Find where the given text appears and provide that cell's center as [X, Y] coordinate. 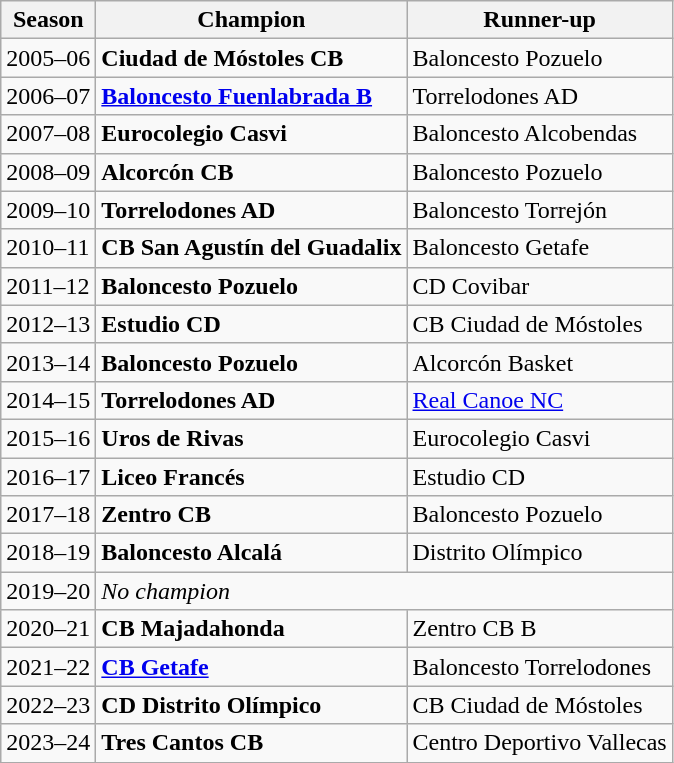
Zentro CB [252, 515]
Tres Cantos CB [252, 743]
Baloncesto Torrejón [540, 210]
Champion [252, 20]
2011–12 [48, 286]
2014–15 [48, 400]
CB Majadahonda [252, 629]
Real Canoe NC [540, 400]
No champion [384, 591]
Baloncesto Fuenlabrada B [252, 96]
Liceo Francés [252, 477]
CD Covibar [540, 286]
2015–16 [48, 438]
2005–06 [48, 58]
2012–13 [48, 324]
2010–11 [48, 248]
Baloncesto Torrelodones [540, 667]
2019–20 [48, 591]
Zentro CB B [540, 629]
2008–09 [48, 172]
2016–17 [48, 477]
2006–07 [48, 96]
Season [48, 20]
Distrito Olímpico [540, 553]
Centro Deportivo Vallecas [540, 743]
Alcorcón Basket [540, 362]
2021–22 [48, 667]
CB Getafe [252, 667]
Uros de Rivas [252, 438]
2017–18 [48, 515]
2022–23 [48, 705]
Ciudad de Móstoles CB [252, 58]
Baloncesto Getafe [540, 248]
2009–10 [48, 210]
CB San Agustín del Guadalix [252, 248]
Baloncesto Alcobendas [540, 134]
Baloncesto Alcalá [252, 553]
2007–08 [48, 134]
Runner-up [540, 20]
Alcorcón CB [252, 172]
2018–19 [48, 553]
CD Distrito Olímpico [252, 705]
2023–24 [48, 743]
2020–21 [48, 629]
2013–14 [48, 362]
